Identify which cell holds the provided text, then report its [X, Y] central coordinate. 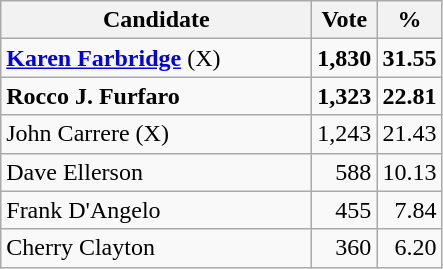
1,830 [344, 58]
% [410, 20]
Cherry Clayton [156, 248]
John Carrere (X) [156, 134]
Vote [344, 20]
588 [344, 172]
Candidate [156, 20]
Karen Farbridge (X) [156, 58]
455 [344, 210]
6.20 [410, 248]
10.13 [410, 172]
7.84 [410, 210]
Frank D'Angelo [156, 210]
21.43 [410, 134]
31.55 [410, 58]
22.81 [410, 96]
Rocco J. Furfaro [156, 96]
Dave Ellerson [156, 172]
360 [344, 248]
1,323 [344, 96]
1,243 [344, 134]
